Locate the cell with the specified text and output its [X, Y] center coordinate. 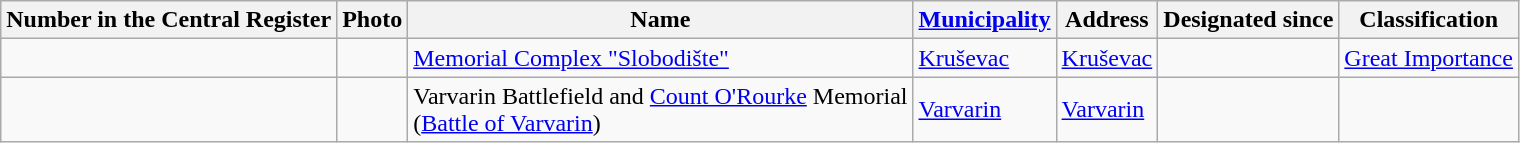
Great Importance [1429, 58]
Name [660, 20]
Address [1107, 20]
Municipality [984, 20]
Memorial Complex "Slobodište" [660, 58]
Number in the Central Register [169, 20]
Varvarin Battlefield and Count O'Rourke Memorial(Battle of Varvarin) [660, 110]
Designated since [1248, 20]
Classification [1429, 20]
Photo [372, 20]
